Identify which cell holds the provided text, then report its [X, Y] central coordinate. 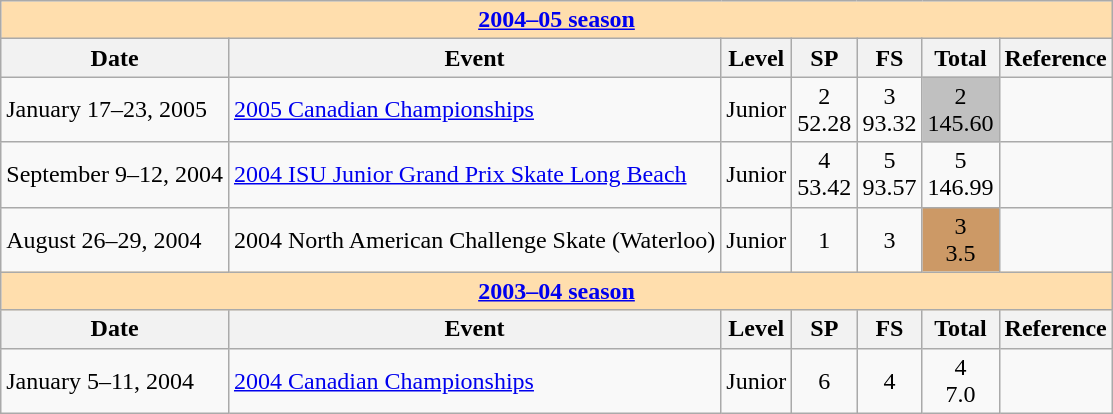
4 [890, 380]
2005 Canadian Championships [474, 110]
2 145.60 [960, 110]
2004 North American Challenge Skate (Waterloo) [474, 240]
2004 Canadian Championships [474, 380]
2 52.28 [824, 110]
2003–04 season [557, 291]
3 [890, 240]
January 5–11, 2004 [115, 380]
4 53.42 [824, 174]
3 93.32 [890, 110]
4 7.0 [960, 380]
January 17–23, 2005 [115, 110]
5 93.57 [890, 174]
5 146.99 [960, 174]
August 26–29, 2004 [115, 240]
3 3.5 [960, 240]
6 [824, 380]
1 [824, 240]
2004–05 season [557, 20]
2004 ISU Junior Grand Prix Skate Long Beach [474, 174]
September 9–12, 2004 [115, 174]
